Search for the cell housing the specified text and yield its [X, Y] center coordinate. 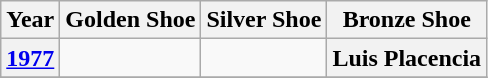
Golden Shoe [130, 20]
Bronze Shoe [407, 20]
Silver Shoe [264, 20]
Luis Placencia [407, 58]
1977 [30, 58]
Year [30, 20]
